Search for the cell housing the specified text and yield its [x, y] center coordinate. 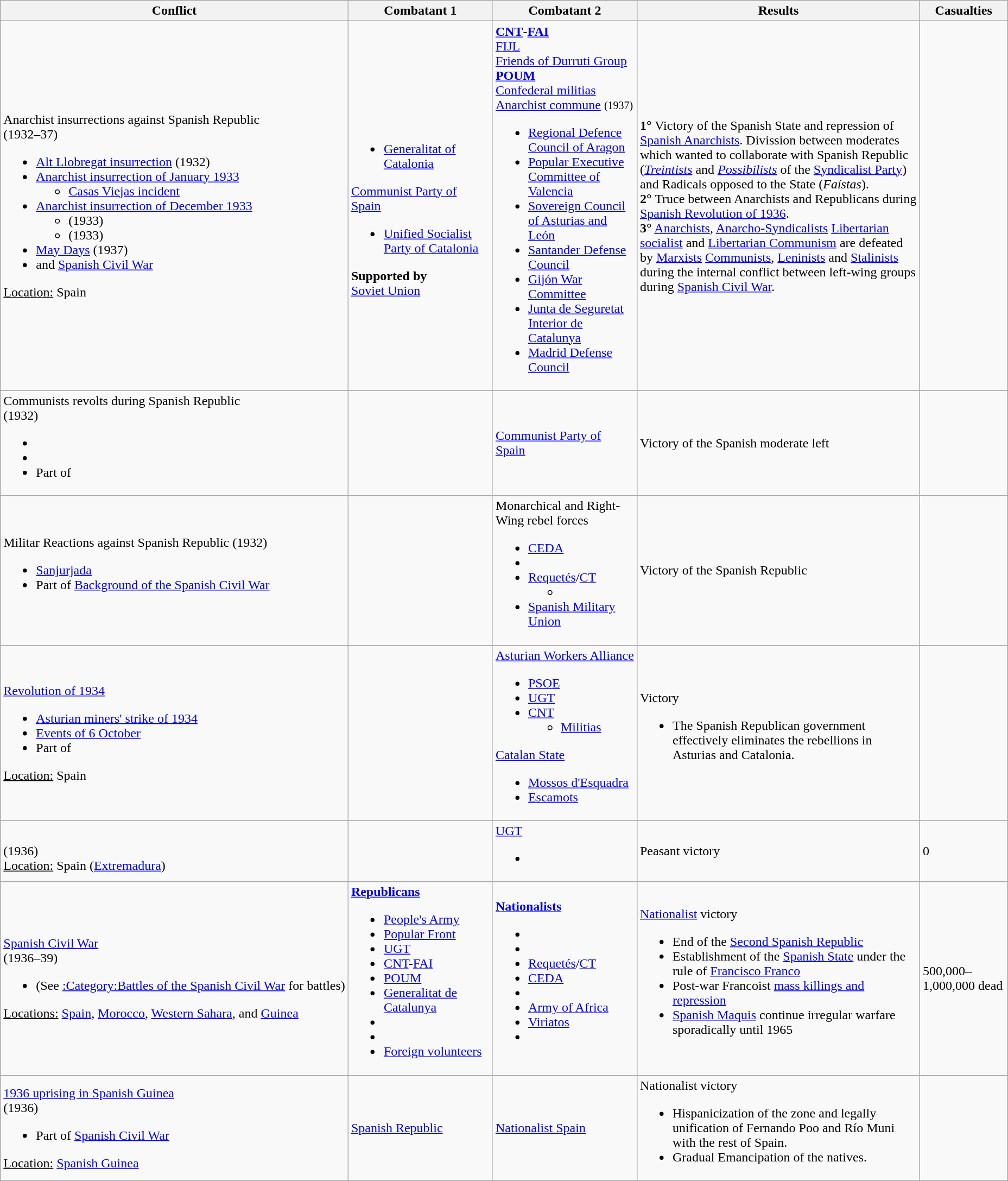
VictoryThe Spanish Republican government effectively eliminates the rebellions in Asturias and Catalonia. [778, 733]
Communist Party of Spain [565, 443]
Militar Reactions against Spanish Republic (1932)SanjurjadaPart of Background of the Spanish Civil War [175, 570]
Victory of the Spanish Republic [778, 570]
Nationalist Spain [565, 1128]
Casualties [964, 11]
Revolution of 1934Asturian miners' strike of 1934Events of 6 OctoberPart of Location: Spain [175, 733]
Nationalists Requetés/CT CEDA Army of Africa Viriatos [565, 978]
Communists revolts during Spanish Republic(1932)Part of [175, 443]
Republicans People's Army Popular Front UGT CNT-FAI POUM Generalitat de CatalunyaForeign volunteers [420, 978]
Results [778, 11]
500,000–1,000,000 dead [964, 978]
Combatant 1 [420, 11]
Conflict [175, 11]
Combatant 2 [565, 11]
0 [964, 851]
Spanish Civil War(1936–39)(See :Category:Battles of the Spanish Civil War for battles)Locations: Spain, Morocco, Western Sahara, and Guinea [175, 978]
Monarchical and Right-Wing rebel forces CEDA Requetés/CTSpanish Military Union [565, 570]
Asturian Workers Alliance PSOE UGT CNTMilitias Catalan StateMossos d'EsquadraEscamots [565, 733]
1936 uprising in Spanish Guinea(1936)Part of Spanish Civil WarLocation: Spanish Guinea [175, 1128]
Victory of the Spanish moderate left [778, 443]
(1936)Location: Spain (Extremadura) [175, 851]
Generalitat of Catalonia Communist Party of SpainUnified Socialist Party of CataloniaSupported by Soviet Union [420, 206]
UGT [565, 851]
Spanish Republic [420, 1128]
Peasant victory [778, 851]
